Return (X, Y) of the center of cell containing provided text 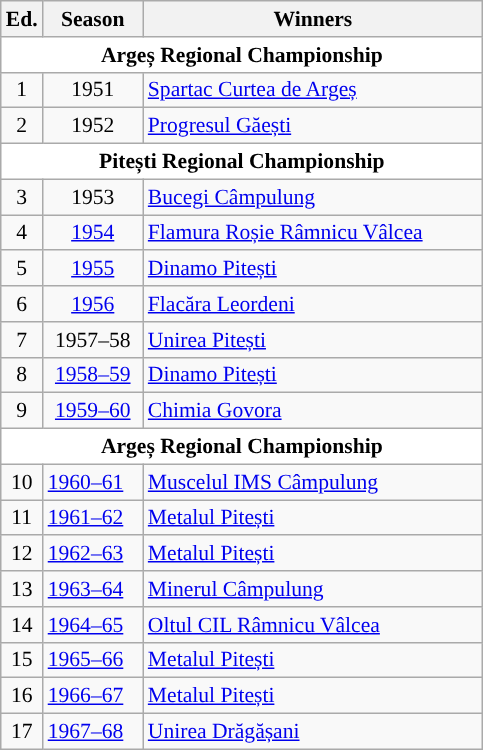
6 (22, 304)
12 (22, 554)
Chimia Govora (313, 411)
9 (22, 411)
Minerul Câmpulung (313, 589)
1953 (93, 197)
16 (22, 696)
Oltul CIL Râmnicu Vâlcea (313, 625)
Season (93, 19)
Muscelul IMS Câmpulung (313, 482)
14 (22, 625)
10 (22, 482)
Spartac Curtea de Argeș (313, 90)
Unirea Pitești (313, 340)
5 (22, 269)
4 (22, 233)
11 (22, 518)
7 (22, 340)
Progresul Găești (313, 126)
1951 (93, 90)
1967–68 (93, 732)
Unirea Drăgășani (313, 732)
Winners (313, 19)
Ed. (22, 19)
3 (22, 197)
1965–66 (93, 660)
1961–62 (93, 518)
1966–67 (93, 696)
1952 (93, 126)
1962–63 (93, 554)
17 (22, 732)
2 (22, 126)
13 (22, 589)
8 (22, 375)
1964–65 (93, 625)
1954 (93, 233)
1958–59 (93, 375)
1963–64 (93, 589)
Flamura Roșie Râmnicu Vâlcea (313, 233)
1957–58 (93, 340)
Flacăra Leordeni (313, 304)
1959–60 (93, 411)
1 (22, 90)
15 (22, 660)
1956 (93, 304)
1955 (93, 269)
Pitești Regional Championship (242, 162)
Bucegi Câmpulung (313, 197)
1960–61 (93, 482)
